Search for the cell housing the specified text and yield its [X, Y] center coordinate. 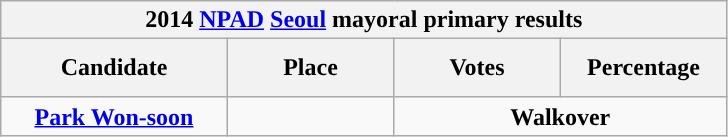
Candidate [114, 68]
Walkover [560, 116]
2014 NPAD Seoul mayoral primary results [364, 20]
Votes [477, 68]
Place [310, 68]
Percentage [643, 68]
Park Won-soon [114, 116]
